Output the [x, y] coordinate of the center of the cell containing the given text.  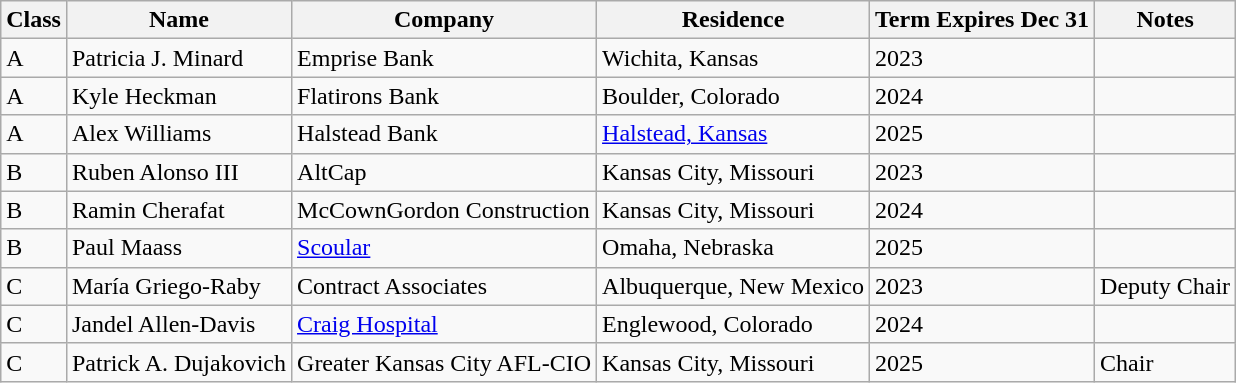
Notes [1166, 20]
McCownGordon Construction [444, 210]
Contract Associates [444, 286]
Term Expires Dec 31 [982, 20]
Boulder, Colorado [734, 96]
Ruben Alonso III [178, 172]
AltCap [444, 172]
Paul Maass [178, 248]
Patricia J. Minard [178, 58]
Emprise Bank [444, 58]
Omaha, Nebraska [734, 248]
Kyle Heckman [178, 96]
Flatirons Bank [444, 96]
Wichita, Kansas [734, 58]
Craig Hospital [444, 324]
Deputy Chair [1166, 286]
Greater Kansas City AFL-CIO [444, 362]
Chair [1166, 362]
María Griego-Raby [178, 286]
Patrick A. Dujakovich [178, 362]
Residence [734, 20]
Name [178, 20]
Scoular [444, 248]
Alex Williams [178, 134]
Class [34, 20]
Halstead, Kansas [734, 134]
Albuquerque, New Mexico [734, 286]
Halstead Bank [444, 134]
Ramin Cherafat [178, 210]
Englewood, Colorado [734, 324]
Company [444, 20]
Jandel Allen-Davis [178, 324]
